Find where the given text appears and provide that cell's center as [X, Y] coordinate. 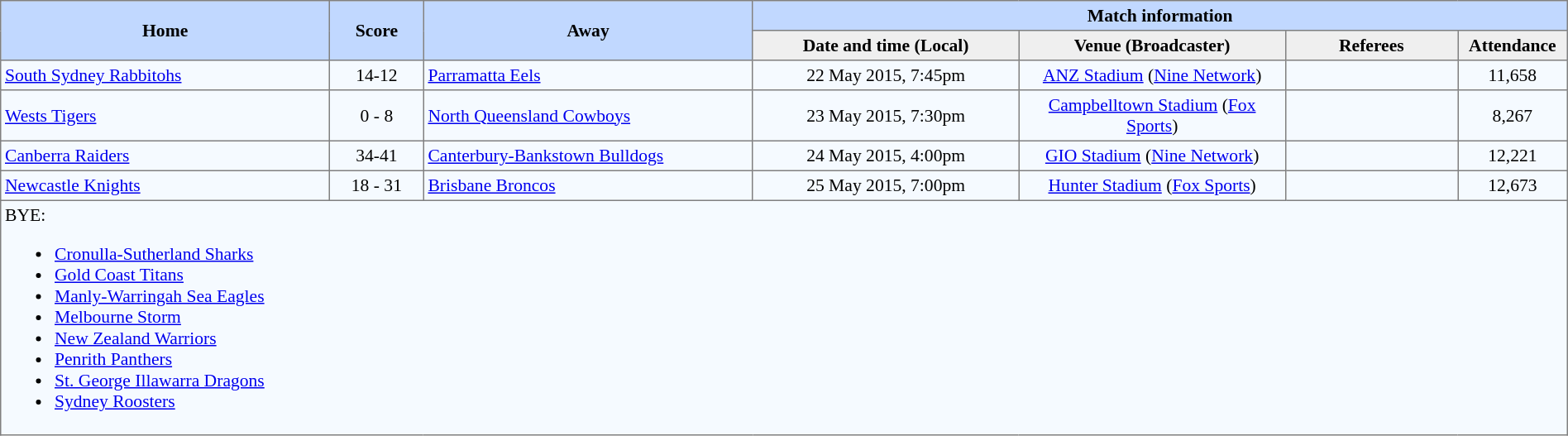
12,221 [1513, 156]
GIO Stadium (Nine Network) [1152, 156]
14-12 [377, 75]
12,673 [1513, 185]
18 - 31 [377, 185]
24 May 2015, 4:00pm [886, 156]
34-41 [377, 156]
Parramatta Eels [588, 75]
Canberra Raiders [165, 156]
Wests Tigers [165, 116]
25 May 2015, 7:00pm [886, 185]
Brisbane Broncos [588, 185]
Hunter Stadium (Fox Sports) [1152, 185]
North Queensland Cowboys [588, 116]
ANZ Stadium (Nine Network) [1152, 75]
Referees [1371, 46]
Away [588, 31]
Match information [1159, 16]
Newcastle Knights [165, 185]
23 May 2015, 7:30pm [886, 116]
8,267 [1513, 116]
Canterbury-Bankstown Bulldogs [588, 156]
Home [165, 31]
Score [377, 31]
Campbelltown Stadium (Fox Sports) [1152, 116]
Attendance [1513, 46]
0 - 8 [377, 116]
South Sydney Rabbitohs [165, 75]
22 May 2015, 7:45pm [886, 75]
Date and time (Local) [886, 46]
Venue (Broadcaster) [1152, 46]
11,658 [1513, 75]
